Determine the [x, y] coordinate at the center of the cell enclosing the given text.  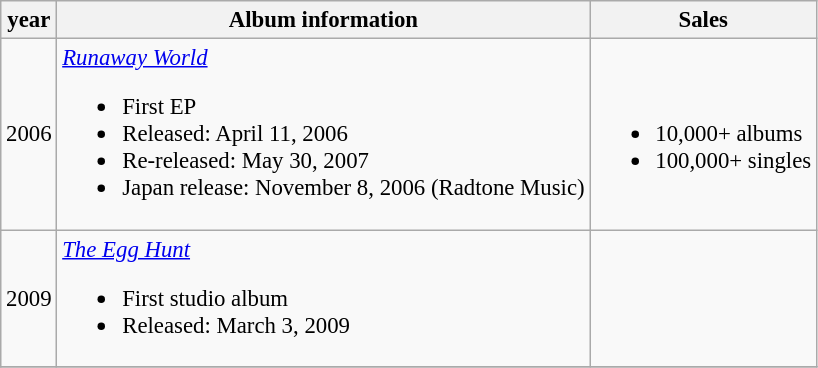
2006 [29, 134]
The Egg HuntFirst studio albumReleased: March 3, 2009 [324, 298]
Runaway WorldFirst EPReleased: April 11, 2006Re-released: May 30, 2007Japan release: November 8, 2006 (Radtone Music) [324, 134]
year [29, 20]
2009 [29, 298]
Sales [703, 20]
10,000+ albums100,000+ singles [703, 134]
Album information [324, 20]
